Identify which cell holds the provided text, then report its [X, Y] central coordinate. 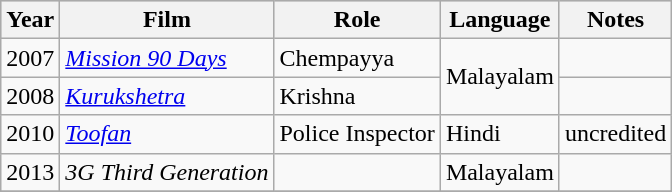
Krishna [357, 96]
Mission 90 Days [167, 58]
Role [357, 20]
Chempayya [357, 58]
2013 [30, 172]
Police Inspector [357, 134]
2010 [30, 134]
2007 [30, 58]
Film [167, 20]
Kurukshetra [167, 96]
Year [30, 20]
3G Third Generation [167, 172]
Language [500, 20]
uncredited [615, 134]
Hindi [500, 134]
Toofan [167, 134]
Notes [615, 20]
2008 [30, 96]
